Capture the cell that displays the provided text and extract its [X, Y] central coordinate. 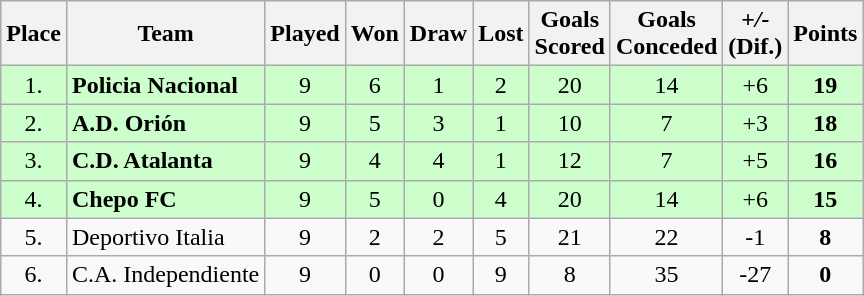
Place [34, 34]
35 [666, 275]
19 [826, 85]
Team [165, 34]
10 [570, 123]
Policia Nacional [165, 85]
6 [374, 85]
GoalsScored [570, 34]
18 [826, 123]
16 [826, 161]
15 [826, 199]
Won [374, 34]
Draw [438, 34]
3. [34, 161]
6. [34, 275]
1. [34, 85]
A.D. Orión [165, 123]
22 [666, 237]
5. [34, 237]
3 [438, 123]
+/-(Dif.) [756, 34]
Deportivo Italia [165, 237]
Points [826, 34]
+5 [756, 161]
12 [570, 161]
2. [34, 123]
C.D. Atalanta [165, 161]
C.A. Independiente [165, 275]
4. [34, 199]
+3 [756, 123]
Lost [501, 34]
GoalsConceded [666, 34]
-27 [756, 275]
Played [305, 34]
-1 [756, 237]
Chepo FC [165, 199]
21 [570, 237]
